Scan for the cell matching the given text and deliver its (X, Y) coordinate at center. 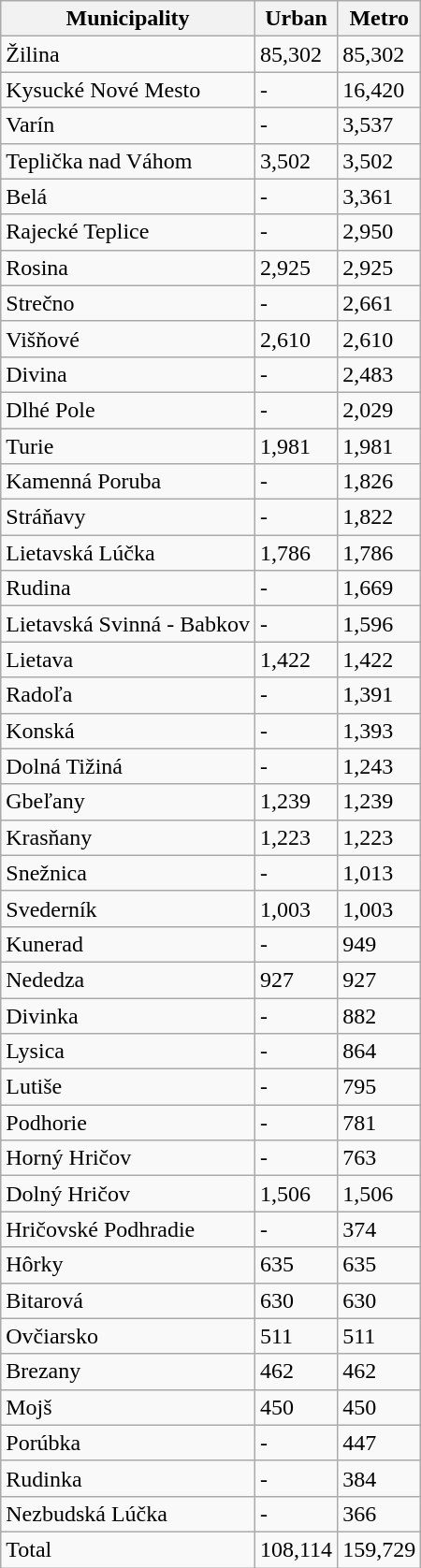
Rudina (128, 588)
Metro (380, 19)
Lutiše (128, 1087)
Mojš (128, 1407)
2,950 (380, 232)
1,669 (380, 588)
Kunerad (128, 944)
Konská (128, 731)
1,596 (380, 624)
Krasňany (128, 837)
882 (380, 1015)
374 (380, 1229)
1,826 (380, 482)
1,391 (380, 695)
Hričovské Podhradie (128, 1229)
Teplička nad Váhom (128, 161)
763 (380, 1158)
159,729 (380, 1549)
864 (380, 1052)
Lietava (128, 660)
Lietavská Lúčka (128, 553)
Rosina (128, 268)
Nezbudská Lúčka (128, 1514)
1,393 (380, 731)
Gbeľany (128, 802)
Dlhé Pole (128, 410)
Kamenná Poruba (128, 482)
Žilina (128, 54)
Municipality (128, 19)
Divina (128, 374)
781 (380, 1123)
2,483 (380, 374)
1,822 (380, 517)
949 (380, 944)
Urban (296, 19)
Rudinka (128, 1478)
Višňové (128, 339)
16,420 (380, 90)
Strečno (128, 303)
Divinka (128, 1015)
2,661 (380, 303)
Turie (128, 446)
Rajecké Teplice (128, 232)
Horný Hričov (128, 1158)
447 (380, 1443)
1,243 (380, 766)
108,114 (296, 1549)
2,029 (380, 410)
Bitarová (128, 1300)
Varín (128, 125)
Stráňavy (128, 517)
Dolná Tižiná (128, 766)
Brezany (128, 1372)
Svederník (128, 908)
Radoľa (128, 695)
366 (380, 1514)
Dolný Hričov (128, 1194)
Snežnica (128, 873)
Lysica (128, 1052)
1,013 (380, 873)
Nededza (128, 980)
Belá (128, 196)
Total (128, 1549)
Ovčiarsko (128, 1336)
Podhorie (128, 1123)
Lietavská Svinná - Babkov (128, 624)
384 (380, 1478)
Kysucké Nové Mesto (128, 90)
Hôrky (128, 1265)
Porúbka (128, 1443)
3,361 (380, 196)
795 (380, 1087)
3,537 (380, 125)
